Extract the (x, y) coordinate from the center of the cell holding the provided text.  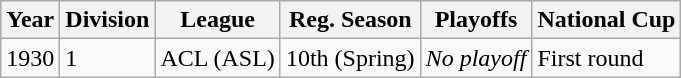
Reg. Season (350, 20)
Division (108, 20)
First round (606, 58)
National Cup (606, 20)
Playoffs (476, 20)
League (218, 20)
Year (30, 20)
ACL (ASL) (218, 58)
1930 (30, 58)
1 (108, 58)
No playoff (476, 58)
10th (Spring) (350, 58)
